Pinpoint the cell where the given text exists, returning its (X, Y) midpoint coordinate. 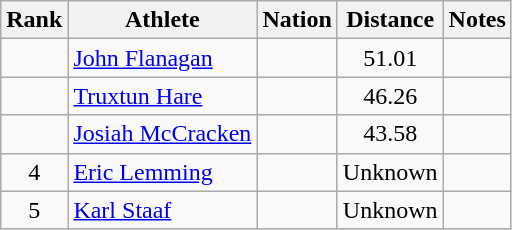
Distance (390, 20)
Josiah McCracken (162, 134)
Truxtun Hare (162, 96)
Eric Lemming (162, 172)
51.01 (390, 58)
Rank (34, 20)
5 (34, 210)
John Flanagan (162, 58)
4 (34, 172)
Karl Staaf (162, 210)
46.26 (390, 96)
Notes (477, 20)
43.58 (390, 134)
Athlete (162, 20)
Nation (297, 20)
